Return the [x, y] coordinate for the center point of the cell that contains the specified text.  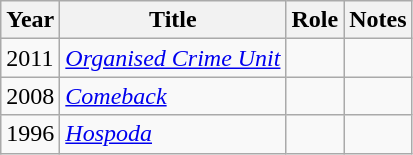
Organised Crime Unit [173, 58]
Role [315, 20]
2008 [30, 96]
Notes [378, 20]
1996 [30, 134]
2011 [30, 58]
Hospoda [173, 134]
Title [173, 20]
Year [30, 20]
Comeback [173, 96]
